Locate the cell with the specified text and output its (x, y) center coordinate. 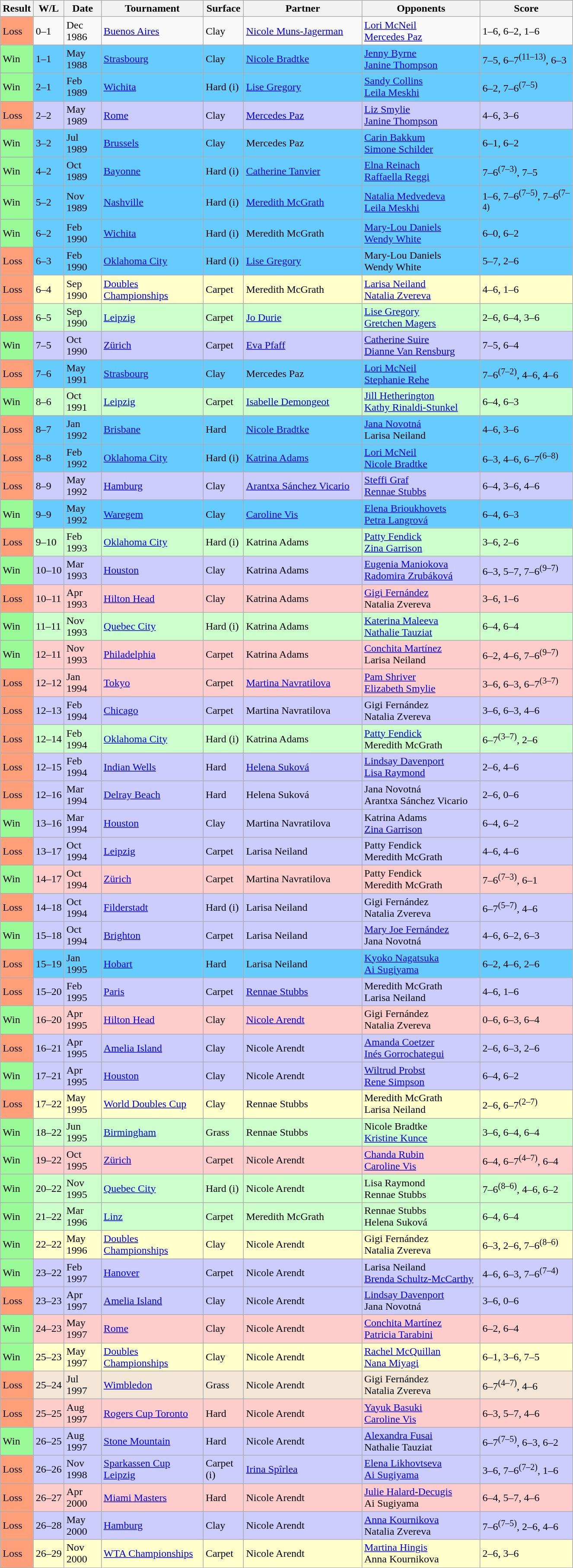
Catherine Tanvier (303, 171)
6–1, 3–6, 7–5 (526, 1357)
3–6, 6–3, 6–7(3–7) (526, 682)
Lisa Raymond Rennae Stubbs (421, 1188)
May 1989 (83, 115)
25–25 (48, 1413)
7–5, 6–4 (526, 345)
May 1995 (83, 1104)
Steffi Graf Rennae Stubbs (421, 486)
15–20 (48, 991)
Lindsay Davenport Jana Novotná (421, 1301)
20–22 (48, 1188)
Nicole Bradtke Kristine Kunce (421, 1132)
8–6 (48, 402)
5–2 (48, 202)
2–6, 3–6 (526, 1554)
2–6, 4–6 (526, 767)
6–3 (48, 261)
16–20 (48, 1020)
10–10 (48, 570)
18–22 (48, 1132)
7–6(7–3), 7–5 (526, 171)
6–7(3–7), 2–6 (526, 738)
23–22 (48, 1273)
May 2000 (83, 1525)
Oct 1991 (83, 402)
Brussels (152, 143)
13–17 (48, 852)
16–21 (48, 1048)
Nov 1998 (83, 1469)
Elena Likhovtseva Ai Sugiyama (421, 1469)
3–2 (48, 143)
12–12 (48, 682)
14–17 (48, 879)
23–23 (48, 1301)
Jenny Byrne Janine Thompson (421, 59)
W/L (48, 9)
5–7, 2–6 (526, 261)
17–22 (48, 1104)
25–24 (48, 1385)
Jana Novotná Larisa Neiland (421, 430)
Arantxa Sánchez Vicario (303, 486)
Feb 1997 (83, 1273)
Hobart (152, 964)
1–1 (48, 59)
Amanda Coetzer Inés Gorrochategui (421, 1048)
25–23 (48, 1357)
6–2, 4–6, 7–6(9–7) (526, 655)
22–22 (48, 1245)
Jul 1989 (83, 143)
21–22 (48, 1216)
Jun 1995 (83, 1132)
Sandy Collins Leila Meskhi (421, 87)
7–6(7–3), 6–1 (526, 879)
3–6, 1–6 (526, 599)
7–6 (48, 374)
Patty Fendick Zina Garrison (421, 542)
Jana Novotná Arantxa Sánchez Vicario (421, 795)
Feb 1989 (83, 87)
Jan 1992 (83, 430)
26–25 (48, 1441)
1–6, 6–2, 1–6 (526, 31)
Lori McNeil Stephanie Rehe (421, 374)
Julie Halard-Decugis Ai Sugiyama (421, 1498)
14–18 (48, 908)
Lindsay Davenport Lisa Raymond (421, 767)
6–1, 6–2 (526, 143)
24–23 (48, 1329)
6–7(4–7), 4–6 (526, 1385)
Delray Beach (152, 795)
6–2, 4–6, 2–6 (526, 964)
Apr 1993 (83, 599)
Tokyo (152, 682)
Rogers Cup Toronto (152, 1413)
Conchita Martínez Patricia Tarabini (421, 1329)
7–6(7–5), 2–6, 4–6 (526, 1525)
Anna Kournikova Natalia Zvereva (421, 1525)
3–6, 6–4, 6–4 (526, 1132)
Score (526, 9)
Mar 1996 (83, 1216)
Feb 1992 (83, 458)
Jill Hetherington Kathy Rinaldi-Stunkel (421, 402)
6–4, 3–6, 4–6 (526, 486)
7–5 (48, 345)
Sparkassen Cup Leipzig (152, 1469)
Catherine Suire Dianne Van Rensburg (421, 345)
12–15 (48, 767)
Conchita Martínez Larisa Neiland (421, 655)
4–6, 6–3, 7–6(7–4) (526, 1273)
Buenos Aires (152, 31)
Elna Reinach Raffaella Reggi (421, 171)
3–6, 0–6 (526, 1301)
Birmingham (152, 1132)
12–11 (48, 655)
6–4 (48, 289)
Chicago (152, 711)
15–18 (48, 935)
Rachel McQuillan Nana Miyagi (421, 1357)
Philadelphia (152, 655)
Opponents (421, 9)
Brighton (152, 935)
4–6, 6–2, 6–3 (526, 935)
6–7(5–7), 4–6 (526, 908)
Nov 2000 (83, 1554)
Lori McNeil Mercedes Paz (421, 31)
15–19 (48, 964)
Eva Pfaff (303, 345)
6–3, 4–6, 6–7(6–8) (526, 458)
26–26 (48, 1469)
6–2, 6–4 (526, 1329)
6–3, 5–7, 4–6 (526, 1413)
Filderstadt (152, 908)
26–29 (48, 1554)
Larisa Neiland Natalia Zvereva (421, 289)
Katrina Adams Zina Garrison (421, 823)
19–22 (48, 1160)
Chanda Rubin Caroline Vis (421, 1160)
Katerina Maleeva Nathalie Tauziat (421, 626)
8–9 (48, 486)
Nicole Muns-Jagerman (303, 31)
10–11 (48, 599)
6–4, 6–7(4–7), 6–4 (526, 1160)
3–6, 7–6(7–2), 1–6 (526, 1469)
2–2 (48, 115)
Eugenia Maniokova Radomira Zrubáková (421, 570)
6–3, 2–6, 7–6(8–6) (526, 1245)
3–6, 6–3, 4–6 (526, 711)
6–2 (48, 233)
6–0, 6–2 (526, 233)
May 1996 (83, 1245)
8–8 (48, 458)
9–9 (48, 514)
Elena Brioukhovets Petra Langrová (421, 514)
Yayuk Basuki Caroline Vis (421, 1413)
Mar 1993 (83, 570)
3–6, 2–6 (526, 542)
Paris (152, 991)
Stone Mountain (152, 1441)
Lise Gregory Gretchen Magers (421, 317)
Brisbane (152, 430)
Liz Smylie Janine Thompson (421, 115)
6–5 (48, 317)
Nov 1989 (83, 202)
26–28 (48, 1525)
Caroline Vis (303, 514)
Carin Bakkum Simone Schilder (421, 143)
Kyoko Nagatsuka Ai Sugiyama (421, 964)
May 1991 (83, 374)
Apr 1997 (83, 1301)
1–6, 7–6(7–5), 7–6(7–4) (526, 202)
4–2 (48, 171)
Oct 1995 (83, 1160)
Pam Shriver Elizabeth Smylie (421, 682)
Tournament (152, 9)
Linz (152, 1216)
Oct 1989 (83, 171)
Natalia Medvedeva Leila Meskhi (421, 202)
7–5, 6–7(11–13), 6–3 (526, 59)
Irina Spîrlea (303, 1469)
12–14 (48, 738)
8–7 (48, 430)
12–13 (48, 711)
Hanover (152, 1273)
6–3, 5–7, 7–6(9–7) (526, 570)
6–7(7–5), 6–3, 6–2 (526, 1441)
12–16 (48, 795)
Date (83, 9)
Partner (303, 9)
2–6, 6–3, 2–6 (526, 1048)
9–10 (48, 542)
Mary Joe Fernández Jana Novotná (421, 935)
2–6, 0–6 (526, 795)
4–6, 4–6 (526, 852)
Miami Masters (152, 1498)
Alexandra Fusai Nathalie Tauziat (421, 1441)
Nashville (152, 202)
6–2, 7–6(7–5) (526, 87)
11–11 (48, 626)
Rennae Stubbs Helena Suková (421, 1216)
Surface (223, 9)
2–1 (48, 87)
Oct 1990 (83, 345)
Isabelle Demongeot (303, 402)
6–4, 5–7, 4–6 (526, 1498)
Result (17, 9)
Larisa Neiland Brenda Schultz-McCarthy (421, 1273)
0–6, 6–3, 6–4 (526, 1020)
Feb 1993 (83, 542)
WTA Championships (152, 1554)
Dec 1986 (83, 31)
26–27 (48, 1498)
13–16 (48, 823)
7–6(7–2), 4–6, 4–6 (526, 374)
Indian Wells (152, 767)
World Doubles Cup (152, 1104)
May 1988 (83, 59)
17–21 (48, 1076)
Nov 1995 (83, 1188)
Apr 2000 (83, 1498)
Jan 1994 (83, 682)
Martina Hingis Anna Kournikova (421, 1554)
Bayonne (152, 171)
Lori McNeil Nicole Bradtke (421, 458)
Jo Durie (303, 317)
Jan 1995 (83, 964)
2–6, 6–7(2–7) (526, 1104)
Waregem (152, 514)
Wiltrud Probst Rene Simpson (421, 1076)
0–1 (48, 31)
Jul 1997 (83, 1385)
2–6, 6–4, 3–6 (526, 317)
Carpet (i) (223, 1469)
7–6(8–6), 4–6, 6–2 (526, 1188)
Feb 1995 (83, 991)
Wimbledon (152, 1385)
